Provide the (x, y) coordinate of the cell's center where the given text is located.  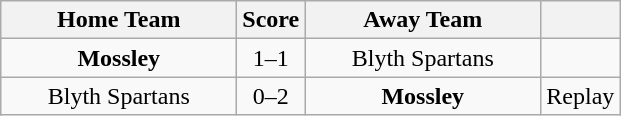
Home Team (119, 20)
Away Team (423, 20)
0–2 (271, 96)
Score (271, 20)
Replay (580, 96)
1–1 (271, 58)
